Locate the cell with the specified text and output its (x, y) center coordinate. 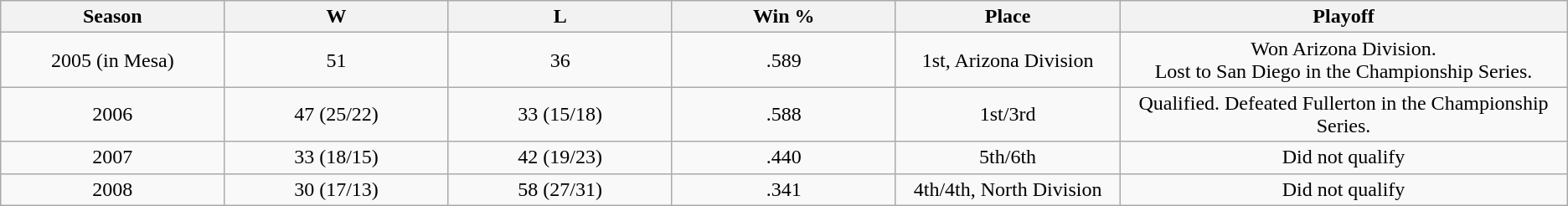
33 (15/18) (560, 114)
Season (112, 17)
51 (337, 60)
58 (27/31) (560, 189)
2007 (112, 157)
W (337, 17)
47 (25/22) (337, 114)
2006 (112, 114)
.588 (784, 114)
.341 (784, 189)
30 (17/13) (337, 189)
Playoff (1344, 17)
Place (1007, 17)
1st/3rd (1007, 114)
33 (18/15) (337, 157)
Win % (784, 17)
2008 (112, 189)
4th/4th, North Division (1007, 189)
5th/6th (1007, 157)
1st, Arizona Division (1007, 60)
2005 (in Mesa) (112, 60)
.589 (784, 60)
Won Arizona Division.Lost to San Diego in the Championship Series. (1344, 60)
36 (560, 60)
.440 (784, 157)
L (560, 17)
Qualified. Defeated Fullerton in the Championship Series. (1344, 114)
42 (19/23) (560, 157)
